Return the [X, Y] coordinate for the center point of the cell that contains the specified text.  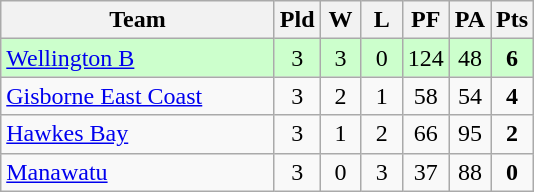
4 [512, 96]
37 [426, 172]
PF [426, 20]
Pts [512, 20]
L [382, 20]
6 [512, 58]
95 [470, 134]
66 [426, 134]
124 [426, 58]
54 [470, 96]
48 [470, 58]
Manawatu [138, 172]
PA [470, 20]
58 [426, 96]
Pld [297, 20]
W [340, 20]
Team [138, 20]
Hawkes Bay [138, 134]
Wellington B [138, 58]
Gisborne East Coast [138, 96]
88 [470, 172]
